Capture the cell that displays the provided text and extract its (X, Y) central coordinate. 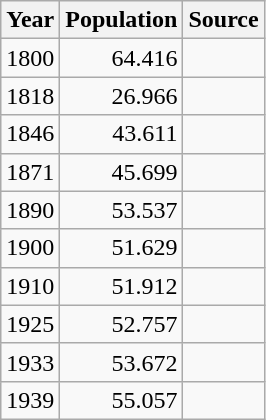
53.672 (122, 362)
Source (224, 20)
1800 (30, 58)
Year (30, 20)
1910 (30, 286)
43.611 (122, 134)
1933 (30, 362)
Population (122, 20)
1846 (30, 134)
1900 (30, 248)
51.912 (122, 286)
26.966 (122, 96)
1890 (30, 210)
1925 (30, 324)
1871 (30, 172)
1818 (30, 96)
55.057 (122, 400)
53.537 (122, 210)
45.699 (122, 172)
52.757 (122, 324)
51.629 (122, 248)
64.416 (122, 58)
1939 (30, 400)
